Detect which cell encompasses the target text, then output its (X, Y) center coordinate. 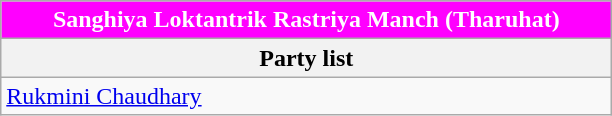
Party list (306, 58)
Sanghiya Loktantrik Rastriya Manch (Tharuhat) (306, 20)
Rukmini Chaudhary (306, 96)
